Scan for the cell matching the given text and deliver its [X, Y] coordinate at center. 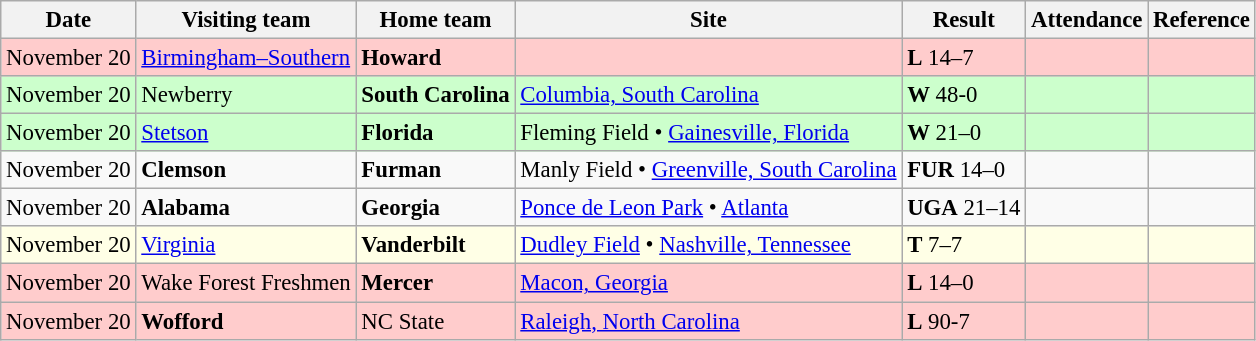
Clemson [246, 170]
Florida [436, 133]
Ponce de Leon Park • Atlanta [708, 208]
Fleming Field • Gainesville, Florida [708, 133]
W 21–0 [964, 133]
Furman [436, 170]
UGA 21–14 [964, 208]
L 14–7 [964, 58]
Reference [1202, 20]
W 48-0 [964, 95]
Virginia [246, 245]
FUR 14–0 [964, 170]
L 90-7 [964, 321]
Dudley Field • Nashville, Tennessee [708, 245]
Newberry [246, 95]
Home team [436, 20]
Attendance [1087, 20]
Alabama [246, 208]
Georgia [436, 208]
Visiting team [246, 20]
Birmingham–Southern [246, 58]
Result [964, 20]
T 7–7 [964, 245]
Mercer [436, 283]
Vanderbilt [436, 245]
Wofford [246, 321]
South Carolina [436, 95]
Site [708, 20]
Manly Field • Greenville, South Carolina [708, 170]
Stetson [246, 133]
Wake Forest Freshmen [246, 283]
Howard [436, 58]
L 14–0 [964, 283]
Columbia, South Carolina [708, 95]
Raleigh, North Carolina [708, 321]
Date [68, 20]
NC State [436, 321]
Macon, Georgia [708, 283]
